Find where the given text appears and provide that cell's center as (X, Y) coordinate. 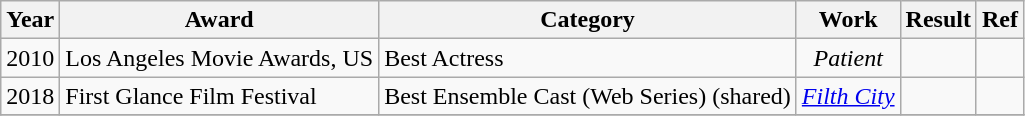
2010 (30, 58)
Filth City (848, 96)
Best Actress (588, 58)
Category (588, 20)
Year (30, 20)
Los Angeles Movie Awards, US (220, 58)
Result (938, 20)
Ref (1000, 20)
Work (848, 20)
First Glance Film Festival (220, 96)
Patient (848, 58)
2018 (30, 96)
Best Ensemble Cast (Web Series) (shared) (588, 96)
Award (220, 20)
